Search for the cell housing the specified text and yield its [x, y] center coordinate. 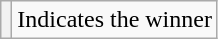
Indicates the winner [115, 20]
